Identify which cell holds the provided text, then report its (x, y) central coordinate. 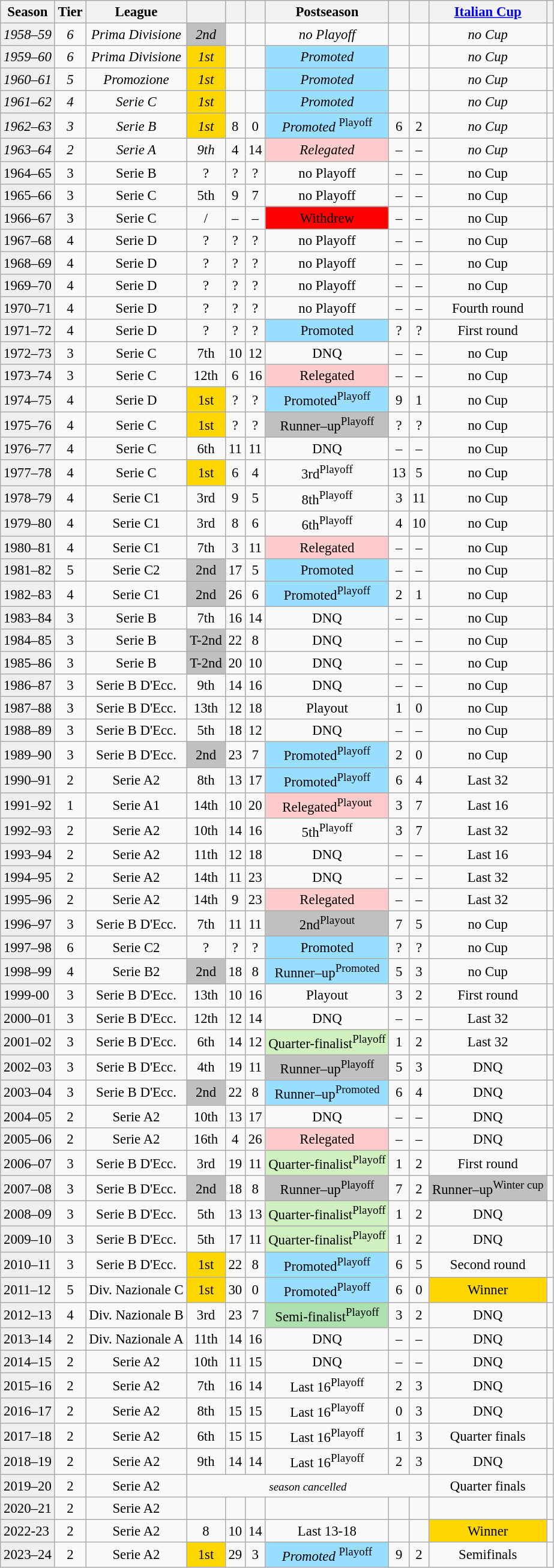
Div. Nazionale B (136, 1315)
2008–09 (28, 1214)
1975–76 (28, 425)
1966–67 (28, 218)
2007–08 (28, 1189)
2002–03 (28, 1067)
1968–69 (28, 263)
1991–92 (28, 805)
2019–20 (28, 1486)
2015–16 (28, 1386)
1961–62 (28, 102)
6thPlayoff (327, 523)
1969–70 (28, 286)
1989–90 (28, 755)
1974–75 (28, 400)
1971–72 (28, 331)
1970–71 (28, 308)
1973–74 (28, 376)
Serie A (136, 150)
Last 13-18 (327, 1531)
2000–01 (28, 1018)
1994–95 (28, 877)
Serie B2 (136, 971)
1963–64 (28, 150)
1980–81 (28, 547)
3rdPlayoff (327, 473)
Season (28, 12)
1990–91 (28, 780)
Semifinals (488, 1555)
1995–96 (28, 900)
2ndPlayout (327, 924)
1993–94 (28, 855)
League (136, 12)
Postseason (327, 12)
2001–02 (28, 1042)
Runner–upWinter cup (488, 1189)
Div. Nazionale C (136, 1289)
1983–84 (28, 618)
29 (235, 1555)
1979–80 (28, 523)
5thPlayoff (327, 831)
2016–17 (28, 1411)
4th (206, 1067)
30 (235, 1289)
Serie A1 (136, 805)
1964–65 (28, 173)
1981–82 (28, 570)
2004–05 (28, 1117)
Italian Cup (488, 12)
2020–21 (28, 1508)
1996–97 (28, 924)
1967–68 (28, 240)
2017–18 (28, 1436)
2014–15 (28, 1361)
1998–99 (28, 971)
2018–19 (28, 1462)
1965–66 (28, 195)
RelegatedPlayout (327, 805)
16th (206, 1139)
2013–14 (28, 1339)
1982–83 (28, 594)
2023–24 (28, 1555)
1984–85 (28, 641)
1987–88 (28, 708)
2003–04 (28, 1093)
1972–73 (28, 353)
2009–10 (28, 1239)
Fourth round (488, 308)
1962–63 (28, 126)
8thPlayoff (327, 498)
Withdrew (327, 218)
1988–89 (28, 731)
Semi-finalistPlayoff (327, 1315)
1978–79 (28, 498)
/ (206, 218)
1976–77 (28, 449)
2022-23 (28, 1531)
1977–78 (28, 473)
1999-00 (28, 996)
1992–93 (28, 831)
1985–86 (28, 663)
1958–59 (28, 35)
1997–98 (28, 948)
Div. Nazionale A (136, 1339)
2006–07 (28, 1163)
season cancelled (308, 1486)
Tier (70, 12)
1959–60 (28, 57)
2010–11 (28, 1264)
Promozione (136, 80)
2012–13 (28, 1315)
1986–87 (28, 686)
1960–61 (28, 80)
Second round (488, 1264)
2005–06 (28, 1139)
2011–12 (28, 1289)
